Detect which cell encompasses the target text, then output its (x, y) center coordinate. 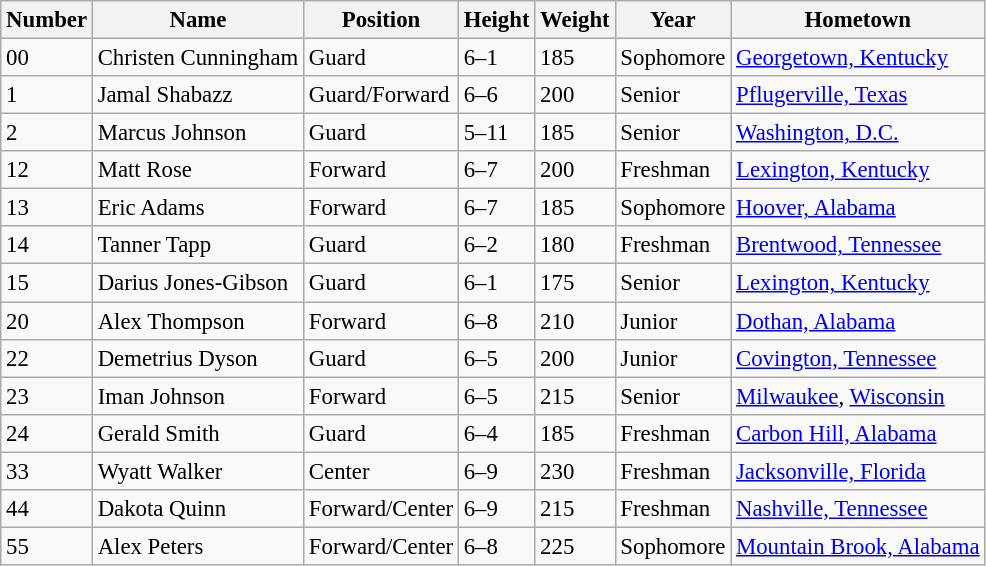
Weight (575, 20)
Pflugerville, Texas (858, 95)
Dothan, Alabama (858, 321)
Demetrius Dyson (198, 358)
Christen Cunningham (198, 58)
180 (575, 245)
Hoover, Alabama (858, 208)
Alex Peters (198, 546)
Mountain Brook, Alabama (858, 546)
Jacksonville, Florida (858, 471)
Brentwood, Tennessee (858, 245)
14 (47, 245)
6–4 (496, 433)
6–6 (496, 95)
Name (198, 20)
13 (47, 208)
Guard/Forward (382, 95)
Milwaukee, Wisconsin (858, 396)
1 (47, 95)
Center (382, 471)
44 (47, 509)
Jamal Shabazz (198, 95)
Georgetown, Kentucky (858, 58)
Marcus Johnson (198, 133)
Iman Johnson (198, 396)
20 (47, 321)
Darius Jones-Gibson (198, 283)
Matt Rose (198, 170)
22 (47, 358)
23 (47, 396)
Number (47, 20)
12 (47, 170)
33 (47, 471)
Gerald Smith (198, 433)
Position (382, 20)
Nashville, Tennessee (858, 509)
55 (47, 546)
Hometown (858, 20)
Alex Thompson (198, 321)
210 (575, 321)
6–2 (496, 245)
Wyatt Walker (198, 471)
24 (47, 433)
Covington, Tennessee (858, 358)
230 (575, 471)
Eric Adams (198, 208)
225 (575, 546)
5–11 (496, 133)
Tanner Tapp (198, 245)
00 (47, 58)
Carbon Hill, Alabama (858, 433)
Washington, D.C. (858, 133)
Dakota Quinn (198, 509)
175 (575, 283)
Height (496, 20)
2 (47, 133)
Year (673, 20)
15 (47, 283)
